Search for the cell housing the specified text and yield its [x, y] center coordinate. 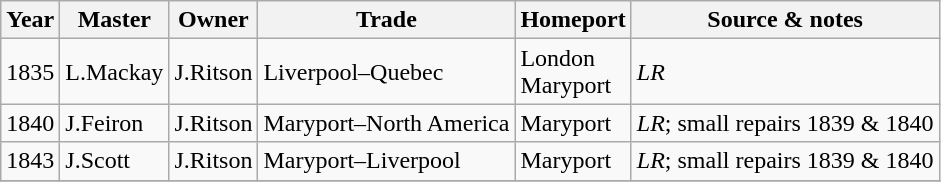
Trade [386, 20]
L.Mackay [114, 72]
Owner [214, 20]
1835 [30, 72]
LondonMaryport [573, 72]
1840 [30, 123]
1843 [30, 161]
Source & notes [785, 20]
Liverpool–Quebec [386, 72]
J.Scott [114, 161]
Maryport–Liverpool [386, 161]
Homeport [573, 20]
J.Feiron [114, 123]
LR [785, 72]
Year [30, 20]
Maryport–North America [386, 123]
Master [114, 20]
